Output the (X, Y) coordinate of the center of the cell containing the given text.  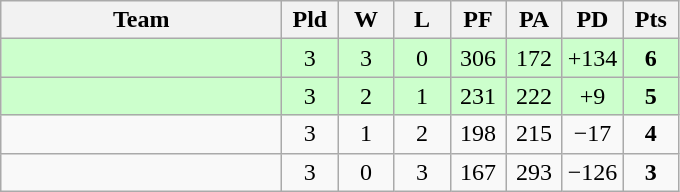
222 (534, 96)
293 (534, 172)
PA (534, 20)
167 (478, 172)
5 (651, 96)
−17 (592, 134)
172 (534, 58)
+9 (592, 96)
PF (478, 20)
L (422, 20)
4 (651, 134)
+134 (592, 58)
231 (478, 96)
Pts (651, 20)
198 (478, 134)
PD (592, 20)
306 (478, 58)
6 (651, 58)
Pld (310, 20)
215 (534, 134)
W (366, 20)
Team (142, 20)
−126 (592, 172)
